Determine the [X, Y] coordinate at the center of the cell enclosing the given text.  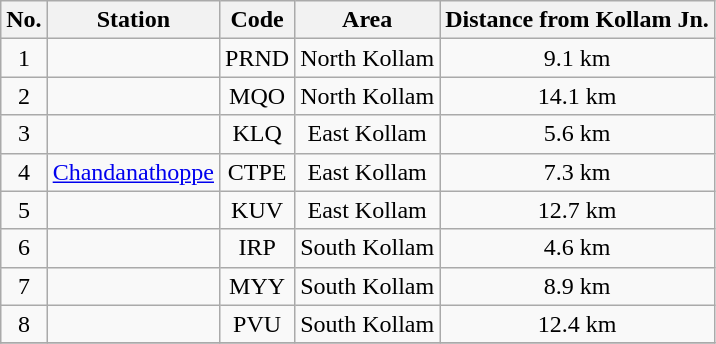
1 [24, 58]
PVU [258, 324]
Code [258, 20]
6 [24, 248]
4 [24, 172]
Distance from Kollam Jn. [578, 20]
No. [24, 20]
8.9 km [578, 286]
7 [24, 286]
12.7 km [578, 210]
5.6 km [578, 134]
KUV [258, 210]
12.4 km [578, 324]
7.3 km [578, 172]
CTPE [258, 172]
Chandanathoppe [133, 172]
2 [24, 96]
PRND [258, 58]
8 [24, 324]
MQO [258, 96]
3 [24, 134]
KLQ [258, 134]
4.6 km [578, 248]
14.1 km [578, 96]
5 [24, 210]
9.1 km [578, 58]
MYY [258, 286]
Area [368, 20]
Station [133, 20]
IRP [258, 248]
